Find where the given text appears and provide that cell's center as (x, y) coordinate. 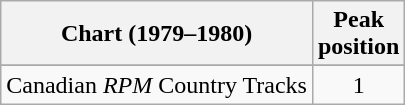
Canadian RPM Country Tracks (157, 85)
Chart (1979–1980) (157, 34)
1 (358, 85)
Peakposition (358, 34)
